Identify which cell holds the provided text, then report its (X, Y) central coordinate. 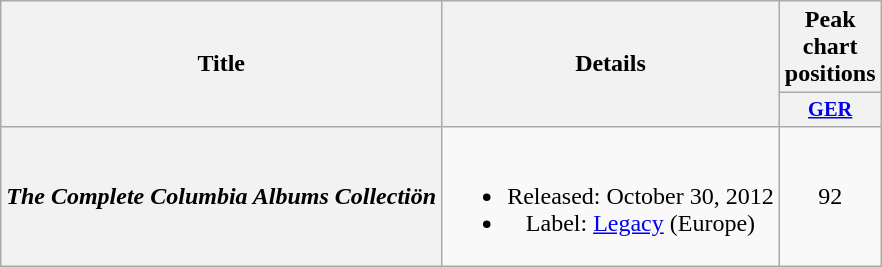
Details (611, 64)
92 (830, 196)
Released: October 30, 2012Label: Legacy (Europe) (611, 196)
Title (222, 64)
GER (830, 110)
The Complete Columbia Albums Collectiön (222, 196)
Peak chart positions (830, 47)
